Identify which cell holds the provided text, then report its [x, y] central coordinate. 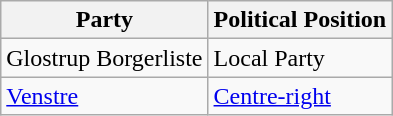
Political Position [300, 20]
Local Party [300, 58]
Glostrup Borgerliste [104, 58]
Centre-right [300, 96]
Venstre [104, 96]
Party [104, 20]
